Determine the [X, Y] coordinate at the center of the cell enclosing the given text.  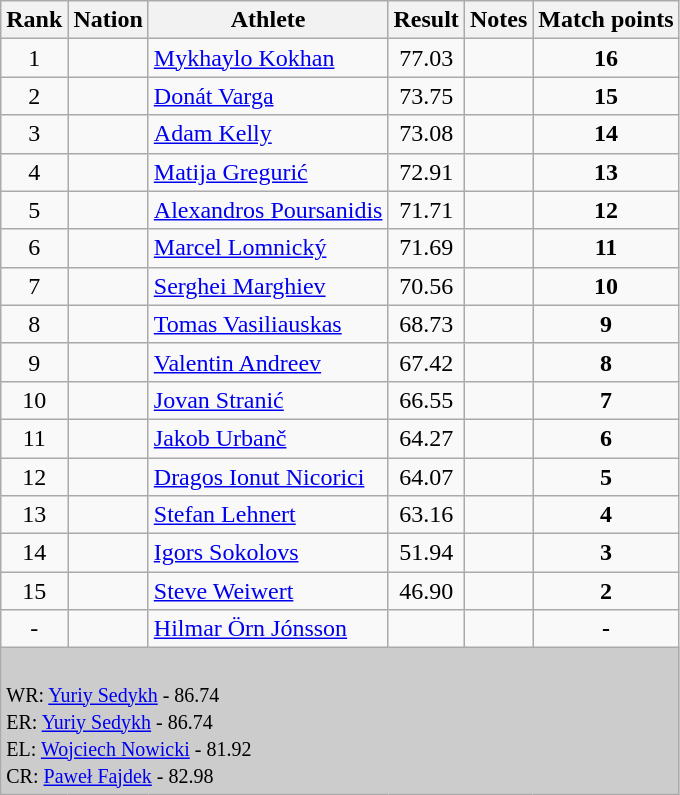
Adam Kelly [268, 134]
Valentin Andreev [268, 362]
Serghei Marghiev [268, 286]
Notes [498, 20]
68.73 [426, 324]
64.27 [426, 438]
Hilmar Örn Jónsson [268, 629]
71.69 [426, 248]
Match points [606, 20]
67.42 [426, 362]
51.94 [426, 553]
73.08 [426, 134]
Dragos Ionut Nicorici [268, 477]
Rank [34, 20]
Jakob Urbanč [268, 438]
Result [426, 20]
1 [34, 58]
70.56 [426, 286]
Nation [108, 20]
Matija Gregurić [268, 172]
63.16 [426, 515]
Steve Weiwert [268, 591]
Athlete [268, 20]
Stefan Lehnert [268, 515]
16 [606, 58]
73.75 [426, 96]
Mykhaylo Kokhan [268, 58]
46.90 [426, 591]
64.07 [426, 477]
72.91 [426, 172]
Tomas Vasiliauskas [268, 324]
Donát Varga [268, 96]
Jovan Stranić [268, 400]
Alexandros Poursanidis [268, 210]
Igors Sokolovs [268, 553]
66.55 [426, 400]
71.71 [426, 210]
WR: Yuriy Sedykh - 86.74ER: Yuriy Sedykh - 86.74 EL: Wojciech Nowicki - 81.92CR: Paweł Fajdek - 82.98 [340, 721]
Marcel Lomnický [268, 248]
77.03 [426, 58]
